Identify which cell holds the provided text, then report its (X, Y) central coordinate. 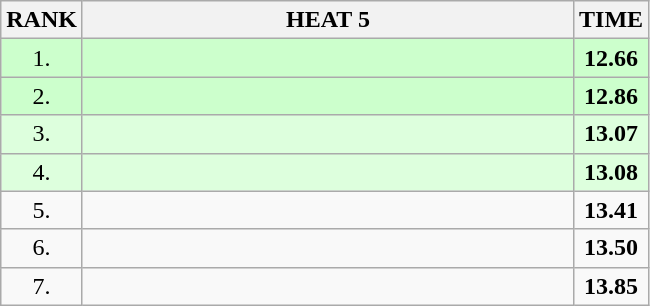
5. (42, 210)
RANK (42, 20)
13.50 (612, 248)
7. (42, 286)
HEAT 5 (328, 20)
12.66 (612, 58)
TIME (612, 20)
4. (42, 172)
1. (42, 58)
2. (42, 96)
3. (42, 134)
13.08 (612, 172)
13.07 (612, 134)
13.85 (612, 286)
6. (42, 248)
12.86 (612, 96)
13.41 (612, 210)
